Identify which cell holds the provided text, then report its [x, y] central coordinate. 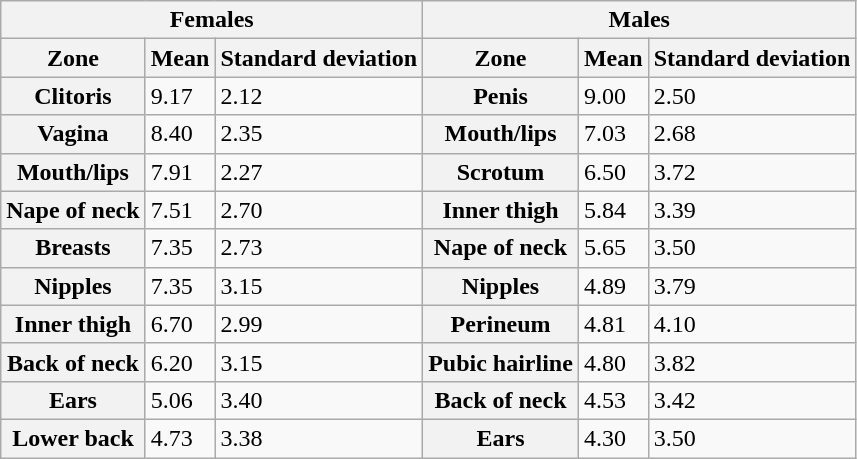
9.00 [613, 96]
6.70 [180, 324]
3.72 [752, 172]
4.73 [180, 438]
4.81 [613, 324]
Pubic hairline [501, 362]
2.27 [319, 172]
2.35 [319, 134]
3.82 [752, 362]
Clitoris [73, 96]
2.70 [319, 210]
Penis [501, 96]
2.99 [319, 324]
4.53 [613, 400]
6.50 [613, 172]
3.38 [319, 438]
4.10 [752, 324]
2.68 [752, 134]
7.51 [180, 210]
4.80 [613, 362]
Vagina [73, 134]
Males [640, 20]
3.79 [752, 286]
Perineum [501, 324]
Scrotum [501, 172]
2.50 [752, 96]
Females [212, 20]
6.20 [180, 362]
2.73 [319, 248]
Lower back [73, 438]
4.89 [613, 286]
5.06 [180, 400]
5.65 [613, 248]
9.17 [180, 96]
3.42 [752, 400]
Breasts [73, 248]
3.39 [752, 210]
4.30 [613, 438]
5.84 [613, 210]
7.91 [180, 172]
3.40 [319, 400]
7.03 [613, 134]
8.40 [180, 134]
2.12 [319, 96]
